For the text-containing cell, return its midpoint in [x, y] coordinate format. 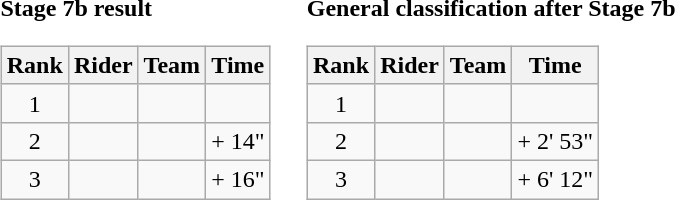
+ 2' 53" [556, 141]
+ 16" [238, 179]
+ 14" [238, 141]
+ 6' 12" [556, 179]
